For the text-containing cell, return its midpoint in [x, y] coordinate format. 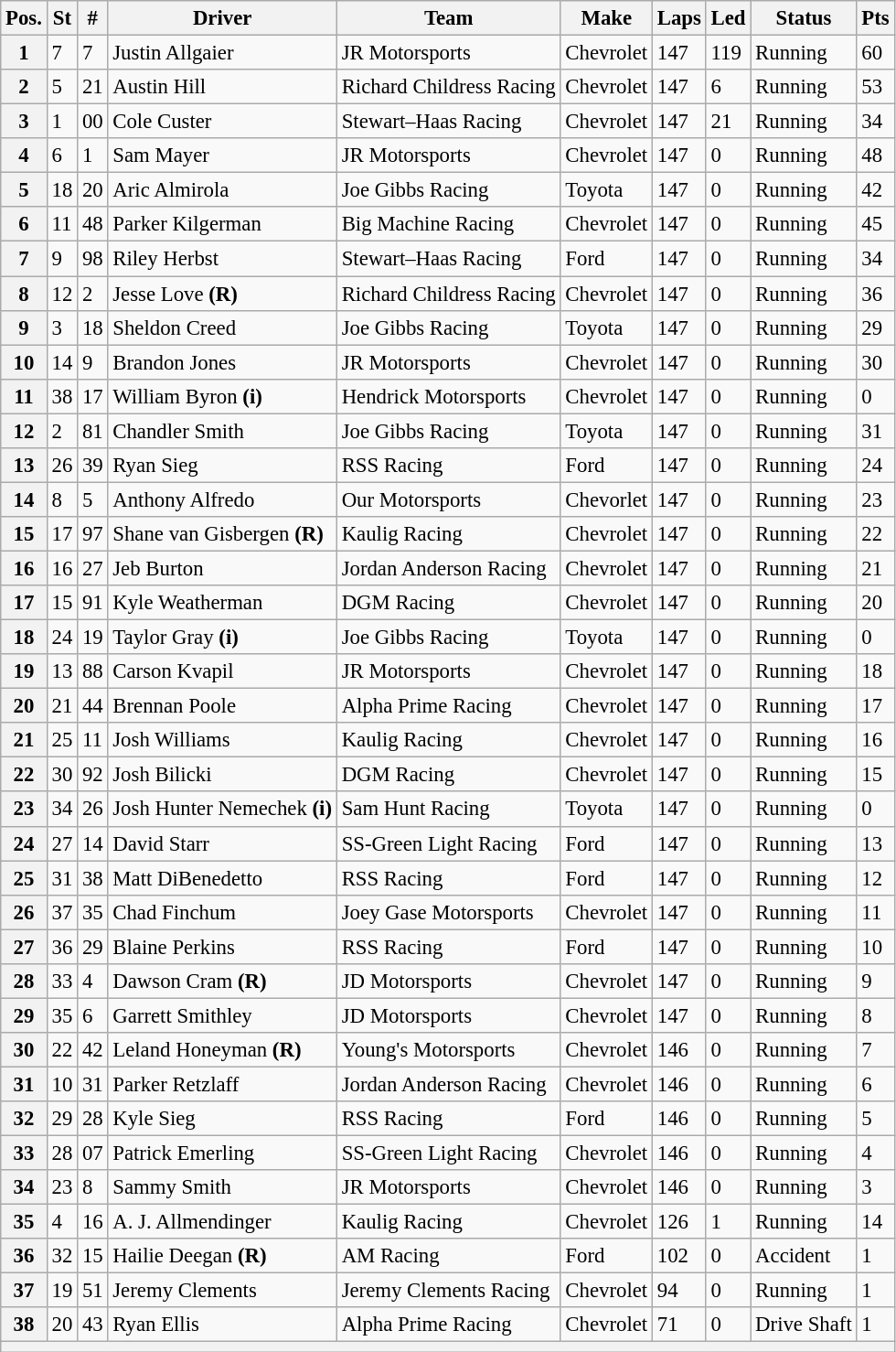
# [93, 18]
Sheldon Creed [222, 327]
53 [876, 87]
Accident [804, 1256]
60 [876, 53]
98 [93, 259]
81 [93, 431]
Joey Gase Motorsports [448, 912]
Chad Finchum [222, 912]
Aric Almirola [222, 190]
Sam Mayer [222, 156]
Ryan Ellis [222, 1325]
Ryan Sieg [222, 466]
Justin Allgaier [222, 53]
Patrick Emerling [222, 1153]
AM Racing [448, 1256]
A. J. Allmendinger [222, 1222]
Riley Herbst [222, 259]
St [62, 18]
Chevorlet [606, 499]
Pts [876, 18]
92 [93, 775]
Jesse Love (R) [222, 294]
Status [804, 18]
Make [606, 18]
Blaine Perkins [222, 947]
Big Machine Racing [448, 224]
Matt DiBenedetto [222, 878]
126 [678, 1222]
Jeb Burton [222, 568]
07 [93, 1153]
Cole Custer [222, 122]
Led [728, 18]
97 [93, 534]
Josh Hunter Nemechek (i) [222, 810]
Leland Honeyman (R) [222, 1050]
51 [93, 1291]
45 [876, 224]
91 [93, 603]
Pos. [24, 18]
119 [728, 53]
Garrett Smithley [222, 1015]
94 [678, 1291]
00 [93, 122]
Dawson Cram (R) [222, 982]
44 [93, 706]
Brennan Poole [222, 706]
Team [448, 18]
Brandon Jones [222, 362]
Taylor Gray (i) [222, 638]
Parker Kilgerman [222, 224]
39 [93, 466]
Austin Hill [222, 87]
Kyle Sieg [222, 1119]
71 [678, 1325]
Sam Hunt Racing [448, 810]
Drive Shaft [804, 1325]
Jeremy Clements Racing [448, 1291]
Hendrick Motorsports [448, 396]
Kyle Weatherman [222, 603]
102 [678, 1256]
Josh Bilicki [222, 775]
Shane van Gisbergen (R) [222, 534]
Josh Williams [222, 740]
Driver [222, 18]
Our Motorsports [448, 499]
Young's Motorsports [448, 1050]
Parker Retzlaff [222, 1084]
Chandler Smith [222, 431]
43 [93, 1325]
William Byron (i) [222, 396]
Hailie Deegan (R) [222, 1256]
88 [93, 671]
Jeremy Clements [222, 1291]
Laps [678, 18]
David Starr [222, 843]
Carson Kvapil [222, 671]
Sammy Smith [222, 1187]
Anthony Alfredo [222, 499]
